Search for the cell housing the specified text and yield its (X, Y) center coordinate. 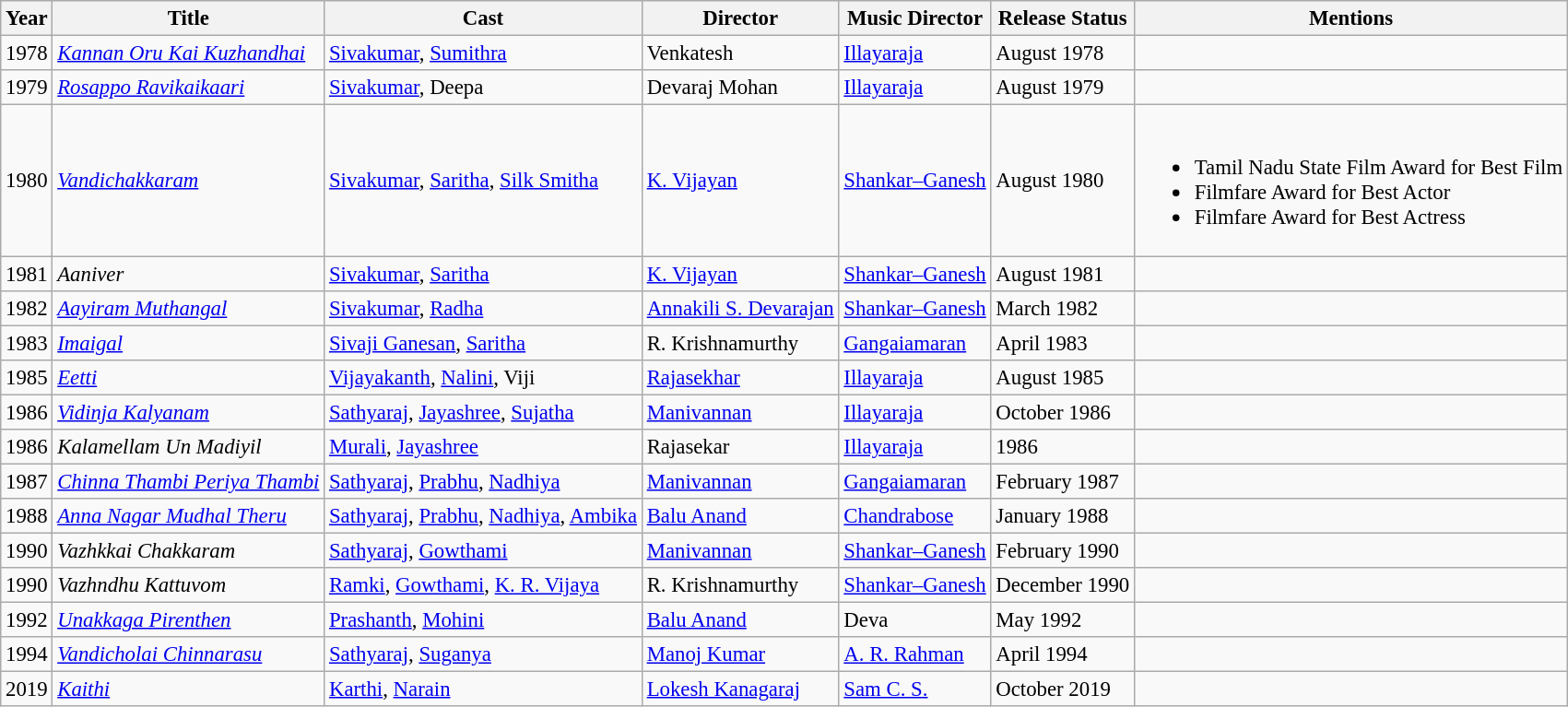
Vidinja Kalyanam (188, 412)
1980 (27, 181)
Vandichakkaram (188, 181)
Imaigal (188, 343)
Manoj Kumar (740, 654)
Sathyaraj, Gowthami (483, 551)
1981 (27, 274)
Mentions (1350, 18)
Ramki, Gowthami, K. R. Vijaya (483, 585)
Director (740, 18)
1982 (27, 308)
Devaraj Mohan (740, 88)
Prashanth, Mohini (483, 620)
Unakkaga Pirenthen (188, 620)
Venkatesh (740, 53)
Anna Nagar Mudhal Theru (188, 516)
Rajasekhar (740, 378)
Cast (483, 18)
Tamil Nadu State Film Award for Best FilmFilmfare Award for Best ActorFilmfare Award for Best Actress (1350, 181)
Sivakumar, Saritha, Silk Smitha (483, 181)
August 1979 (1062, 88)
1988 (27, 516)
Deva (914, 620)
February 1987 (1062, 481)
December 1990 (1062, 585)
February 1990 (1062, 551)
Sivakumar, Radha (483, 308)
1979 (27, 88)
Vazhndhu Kattuvom (188, 585)
April 1983 (1062, 343)
1994 (27, 654)
August 1980 (1062, 181)
1987 (27, 481)
Kaithi (188, 689)
Sivakumar, Sumithra (483, 53)
April 1994 (1062, 654)
Sathyaraj, Prabhu, Nadhiya, Ambika (483, 516)
Title (188, 18)
Sivakumar, Deepa (483, 88)
Kannan Oru Kai Kuzhandhai (188, 53)
Rajasekar (740, 447)
Sam C. S. (914, 689)
Murali, Jayashree (483, 447)
Sathyaraj, Jayashree, Sujatha (483, 412)
Vijayakanth, Nalini, Viji (483, 378)
August 1981 (1062, 274)
Vazhkkai Chakkaram (188, 551)
Kalamellam Un Madiyil (188, 447)
Chandrabose (914, 516)
Sivaji Ganesan, Saritha (483, 343)
A. R. Rahman (914, 654)
Sathyaraj, Suganya (483, 654)
August 1985 (1062, 378)
Annakili S. Devarajan (740, 308)
1983 (27, 343)
2019 (27, 689)
October 2019 (1062, 689)
Aayiram Muthangal (188, 308)
Rosappo Ravikaikaari (188, 88)
1985 (27, 378)
Vandicholai Chinnarasu (188, 654)
January 1988 (1062, 516)
October 1986 (1062, 412)
Year (27, 18)
Sathyaraj, Prabhu, Nadhiya (483, 481)
1978 (27, 53)
1992 (27, 620)
Music Director (914, 18)
March 1982 (1062, 308)
Eetti (188, 378)
Sivakumar, Saritha (483, 274)
Lokesh Kanagaraj (740, 689)
August 1978 (1062, 53)
Chinna Thambi Periya Thambi (188, 481)
Karthi, Narain (483, 689)
May 1992 (1062, 620)
Aaniver (188, 274)
Release Status (1062, 18)
